Return the [X, Y] coordinate for the center point of the cell that contains the specified text.  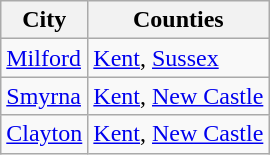
Smyrna [44, 96]
Kent, Sussex [178, 58]
Counties [178, 20]
City [44, 20]
Clayton [44, 134]
Milford [44, 58]
